Scan for the cell matching the given text and deliver its [x, y] coordinate at center. 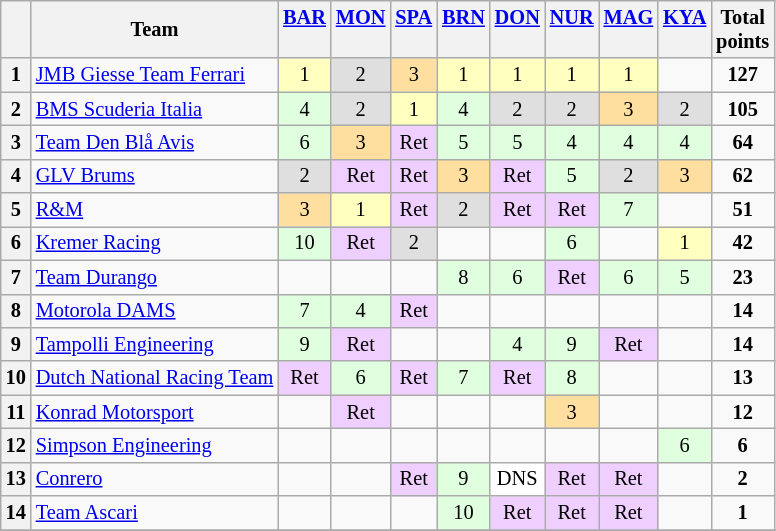
Kremer Racing [154, 243]
R&M [154, 210]
Team Den Blå Avis [154, 142]
Conrero [154, 479]
Konrad Motorsport [154, 412]
64 [742, 142]
BMS Scuderia Italia [154, 109]
Simpson Engineering [154, 445]
62 [742, 176]
DNS [518, 479]
Motorola DAMS [154, 311]
MAG [629, 29]
Team Durango [154, 277]
Team [154, 29]
11 [16, 412]
105 [742, 109]
51 [742, 210]
BRN [464, 29]
NUR [572, 29]
Totalpoints [742, 29]
23 [742, 277]
KYA [684, 29]
Dutch National Racing Team [154, 378]
MON [361, 29]
42 [742, 243]
SPA [414, 29]
127 [742, 75]
BAR [304, 29]
Team Ascari [154, 513]
GLV Brums [154, 176]
DON [518, 29]
Tampolli Engineering [154, 344]
JMB Giesse Team Ferrari [154, 75]
